From the cell containing the given text, extract its center point as (X, Y) coordinate. 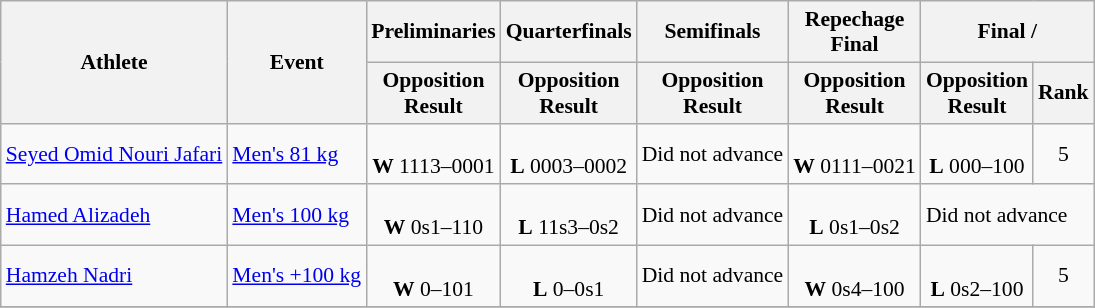
Final / (1008, 32)
Men's 81 kg (296, 154)
L 000–100 (977, 154)
L 0s2–100 (977, 276)
Rank (1064, 92)
W 0111–0021 (854, 154)
Men's 100 kg (296, 216)
Event (296, 62)
RepechageFinal (854, 32)
L 0003–0002 (569, 154)
Semifinals (713, 32)
W 0s1–110 (433, 216)
Quarterfinals (569, 32)
L 11s3–0s2 (569, 216)
Hamzeh Nadri (114, 276)
L 0s1–0s2 (854, 216)
Preliminaries (433, 32)
Athlete (114, 62)
W 1113–0001 (433, 154)
Hamed Alizadeh (114, 216)
Men's +100 kg (296, 276)
W 0s4–100 (854, 276)
L 0–0s1 (569, 276)
W 0–101 (433, 276)
Seyed Omid Nouri Jafari (114, 154)
